Pinpoint the cell where the given text exists, returning its [X, Y] midpoint coordinate. 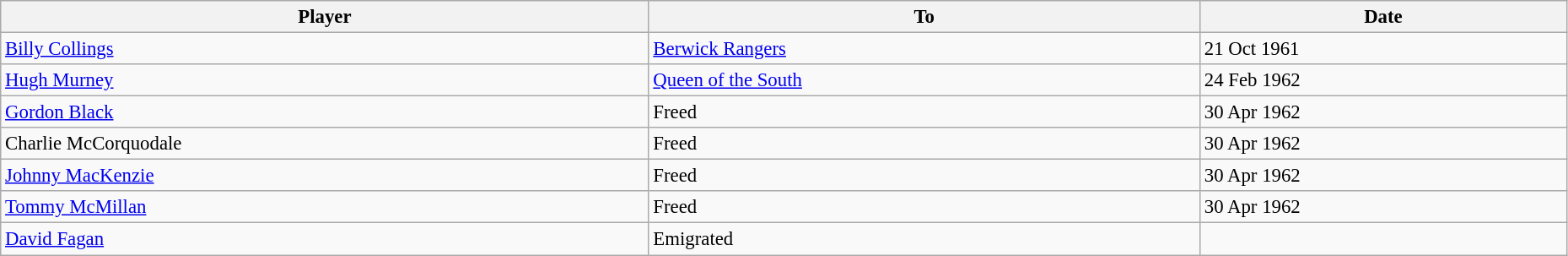
To [924, 17]
Hugh Murney [325, 80]
Berwick Rangers [924, 49]
Date [1383, 17]
Charlie McCorquodale [325, 144]
Gordon Black [325, 112]
24 Feb 1962 [1383, 80]
Emigrated [924, 239]
David Fagan [325, 239]
Player [325, 17]
Tommy McMillan [325, 207]
Billy Collings [325, 49]
Queen of the South [924, 80]
21 Oct 1961 [1383, 49]
Johnny MacKenzie [325, 176]
